Output the [X, Y] coordinate of the center of the cell containing the given text.  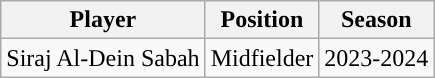
Player [103, 20]
Season [376, 20]
Midfielder [262, 58]
Position [262, 20]
2023-2024 [376, 58]
Siraj Al-Dein Sabah [103, 58]
